Provide the [x, y] coordinate of the cell's center where the given text is located.  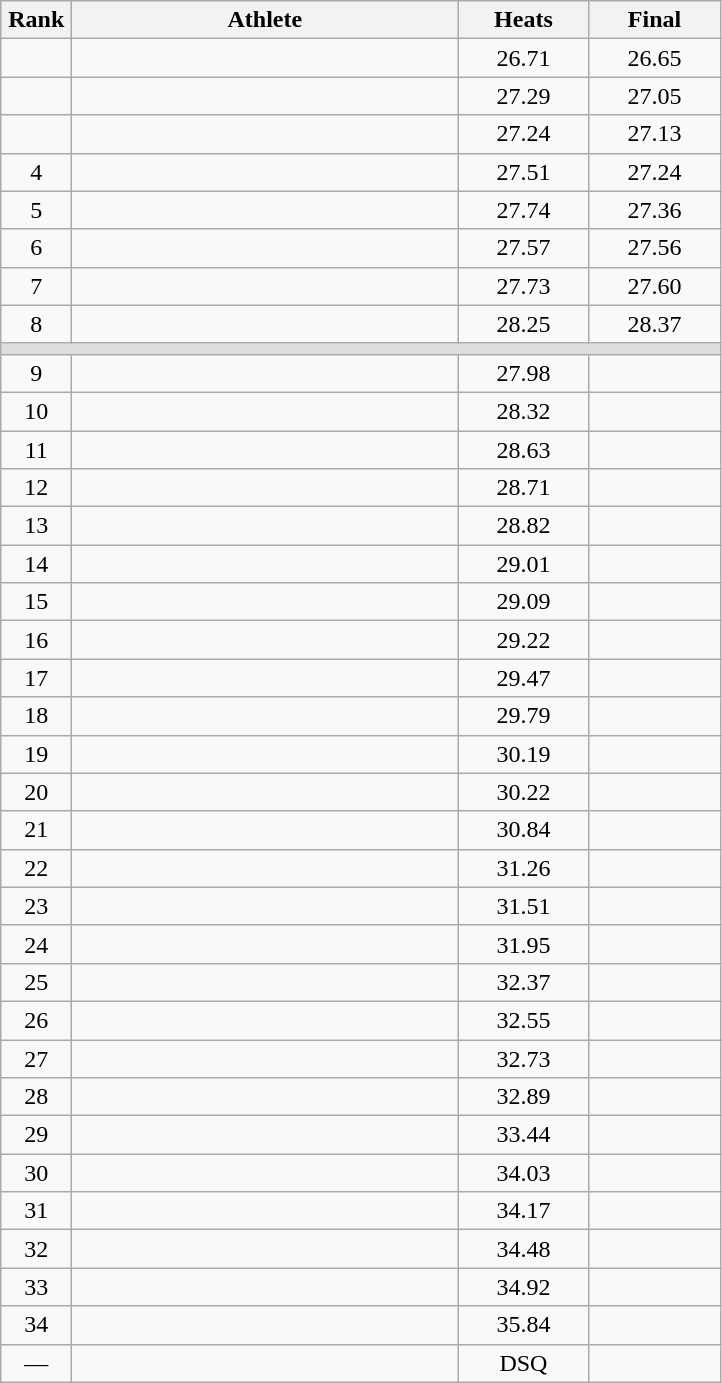
34 [36, 1325]
26.71 [524, 58]
27.57 [524, 248]
28.32 [524, 411]
29.47 [524, 678]
31.26 [524, 868]
27.56 [654, 248]
32 [36, 1249]
31 [36, 1211]
9 [36, 373]
20 [36, 792]
29 [36, 1135]
12 [36, 488]
33 [36, 1287]
22 [36, 868]
7 [36, 286]
34.92 [524, 1287]
27.60 [654, 286]
27.98 [524, 373]
Final [654, 20]
29.01 [524, 564]
31.51 [524, 906]
6 [36, 248]
30.19 [524, 754]
8 [36, 324]
28.71 [524, 488]
10 [36, 411]
30 [36, 1173]
34.48 [524, 1249]
27 [36, 1059]
16 [36, 640]
11 [36, 449]
17 [36, 678]
DSQ [524, 1363]
5 [36, 210]
25 [36, 982]
27.05 [654, 96]
29.79 [524, 716]
27.74 [524, 210]
26 [36, 1020]
24 [36, 944]
15 [36, 602]
27.36 [654, 210]
4 [36, 172]
31.95 [524, 944]
32.73 [524, 1059]
27.13 [654, 134]
30.22 [524, 792]
29.09 [524, 602]
27.51 [524, 172]
32.89 [524, 1097]
14 [36, 564]
28.25 [524, 324]
Rank [36, 20]
18 [36, 716]
28.37 [654, 324]
— [36, 1363]
28 [36, 1097]
30.84 [524, 830]
Athlete [265, 20]
27.29 [524, 96]
35.84 [524, 1325]
26.65 [654, 58]
19 [36, 754]
28.82 [524, 526]
33.44 [524, 1135]
32.37 [524, 982]
34.17 [524, 1211]
34.03 [524, 1173]
28.63 [524, 449]
32.55 [524, 1020]
27.73 [524, 286]
13 [36, 526]
23 [36, 906]
21 [36, 830]
Heats [524, 20]
29.22 [524, 640]
